For the text-containing cell, return its midpoint in [x, y] coordinate format. 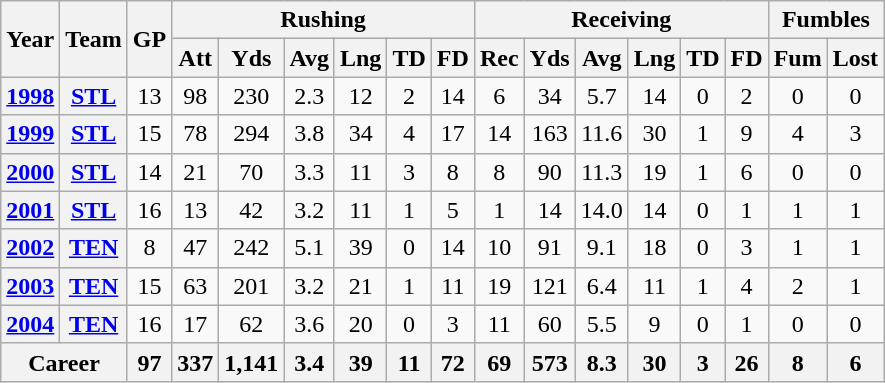
2001 [30, 210]
8.3 [602, 362]
72 [452, 362]
Rec [499, 58]
20 [360, 324]
2.3 [310, 96]
3.8 [310, 134]
2003 [30, 286]
26 [746, 362]
121 [550, 286]
201 [252, 286]
47 [196, 248]
Att [196, 58]
18 [654, 248]
294 [252, 134]
Year [30, 39]
1998 [30, 96]
242 [252, 248]
62 [252, 324]
GP [149, 39]
2000 [30, 172]
98 [196, 96]
5.1 [310, 248]
3.6 [310, 324]
337 [196, 362]
69 [499, 362]
6.4 [602, 286]
2004 [30, 324]
5.5 [602, 324]
10 [499, 248]
1999 [30, 134]
97 [149, 362]
230 [252, 96]
163 [550, 134]
Fumbles [826, 20]
Career [64, 362]
Lost [855, 58]
Rushing [324, 20]
78 [196, 134]
91 [550, 248]
3.4 [310, 362]
Team [94, 39]
Fum [798, 58]
63 [196, 286]
5 [452, 210]
573 [550, 362]
3.3 [310, 172]
70 [252, 172]
9.1 [602, 248]
1,141 [252, 362]
14.0 [602, 210]
Receiving [621, 20]
5.7 [602, 96]
11.6 [602, 134]
2002 [30, 248]
90 [550, 172]
60 [550, 324]
11.3 [602, 172]
42 [252, 210]
12 [360, 96]
